Identify which cell holds the provided text, then report its (x, y) central coordinate. 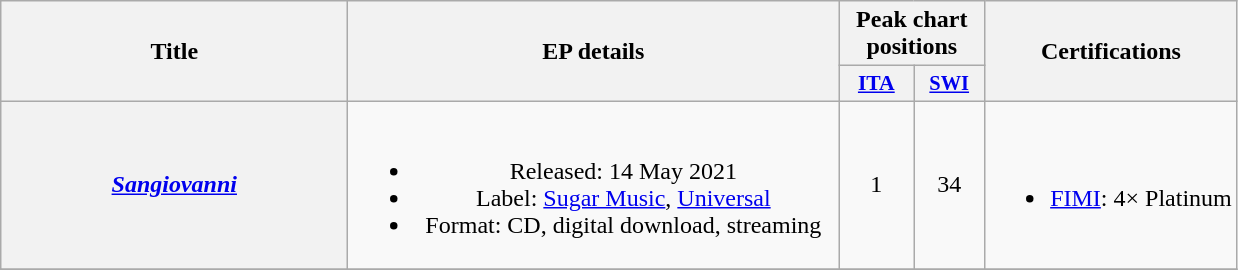
ITA (876, 84)
Released: 14 May 2021Label: Sugar Music, UniversalFormat: CD, digital download, streaming (594, 184)
FIMI: 4× Platinum (1112, 184)
Certifications (1112, 52)
Peak chart positions (912, 34)
1 (876, 184)
EP details (594, 52)
SWI (950, 84)
Title (174, 52)
Sangiovanni (174, 184)
34 (950, 184)
